Locate the cell with the specified text and output its (X, Y) center coordinate. 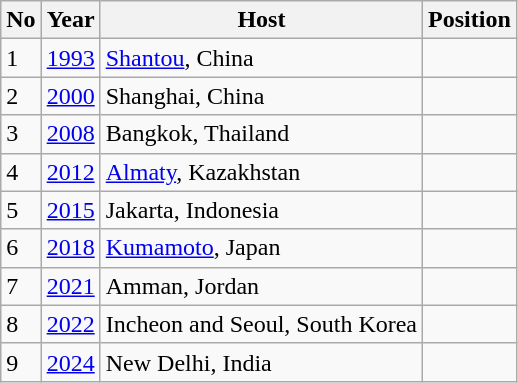
Almaty, Kazakhstan (261, 172)
Amman, Jordan (261, 286)
Shanghai, China (261, 96)
2000 (70, 96)
1993 (70, 58)
2022 (70, 324)
2012 (70, 172)
2018 (70, 248)
Shantou, China (261, 58)
1 (21, 58)
2021 (70, 286)
New Delhi, India (261, 362)
5 (21, 210)
6 (21, 248)
Host (261, 20)
3 (21, 134)
Kumamoto, Japan (261, 248)
7 (21, 286)
2015 (70, 210)
2008 (70, 134)
Position (470, 20)
2024 (70, 362)
Incheon and Seoul, South Korea (261, 324)
8 (21, 324)
Year (70, 20)
Bangkok, Thailand (261, 134)
9 (21, 362)
Jakarta, Indonesia (261, 210)
No (21, 20)
2 (21, 96)
4 (21, 172)
